Output the (x, y) coordinate of the center of the cell containing the given text.  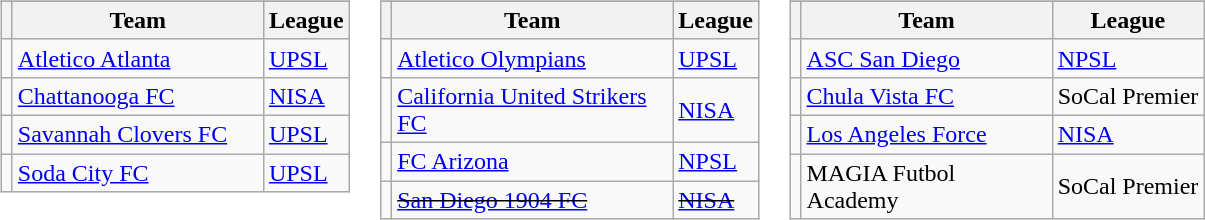
ASC San Diego (926, 58)
MAGIA Futbol Academy (926, 186)
Atletico Olympians (532, 58)
Soda City FC (138, 173)
San Diego 1904 FC (532, 199)
California United Strikers FC (532, 110)
Atletico Atlanta (138, 58)
Savannah Clovers FC (138, 134)
Chattanooga FC (138, 96)
FC Arizona (532, 161)
Los Angeles Force (926, 134)
Chula Vista FC (926, 96)
